Output the [x, y] coordinate of the center of the cell containing the given text.  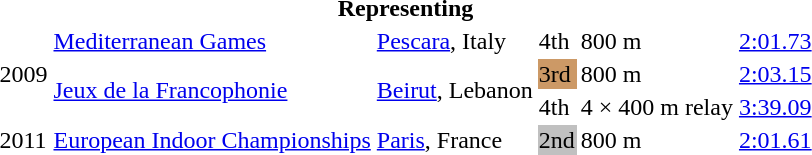
Paris, France [454, 140]
European Indoor Championships [212, 140]
Jeux de la Francophonie [212, 90]
2nd [556, 140]
4 × 400 m relay [656, 107]
Beirut, Lebanon [454, 90]
3rd [556, 74]
Pescara, Italy [454, 41]
Mediterranean Games [212, 41]
